Capture the cell that displays the provided text and extract its (X, Y) central coordinate. 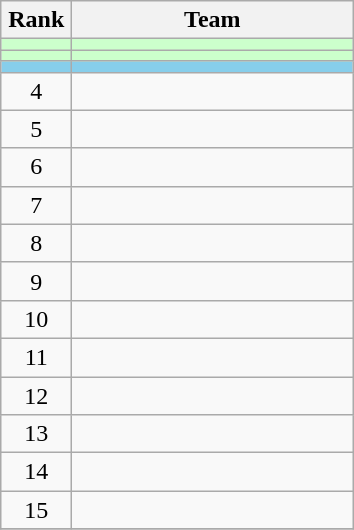
12 (36, 395)
8 (36, 243)
4 (36, 91)
7 (36, 205)
11 (36, 357)
6 (36, 167)
13 (36, 434)
Rank (36, 20)
5 (36, 129)
14 (36, 472)
9 (36, 281)
10 (36, 319)
Team (212, 20)
15 (36, 510)
